For the text-containing cell, return its midpoint in (x, y) coordinate format. 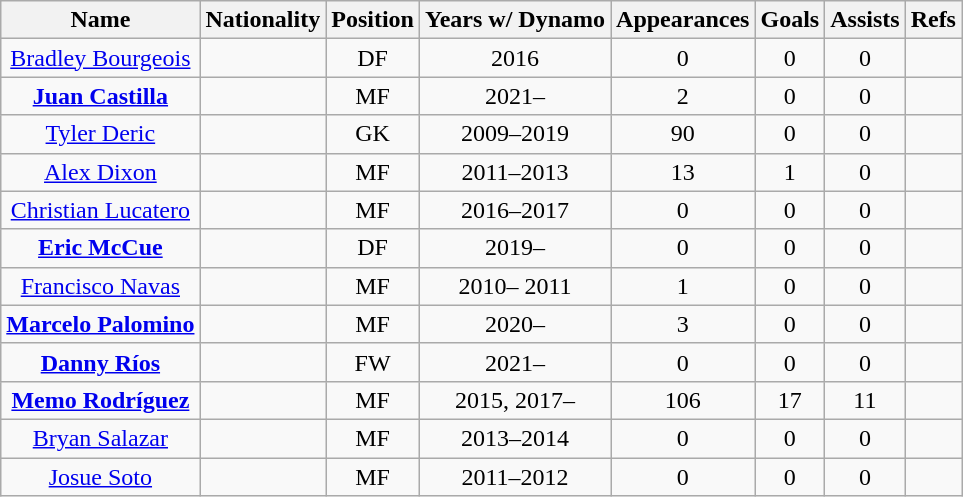
Memo Rodríguez (100, 400)
Francisco Navas (100, 286)
Tyler Deric (100, 134)
Refs (933, 20)
Bradley Bourgeois (100, 58)
2011–2012 (514, 477)
2019– (514, 248)
Alex Dixon (100, 172)
2013–2014 (514, 438)
2011–2013 (514, 172)
13 (683, 172)
Name (100, 20)
Nationality (263, 20)
2015, 2017– (514, 400)
Danny Ríos (100, 362)
Position (373, 20)
Juan Castilla (100, 96)
Josue Soto (100, 477)
106 (683, 400)
Bryan Salazar (100, 438)
Years w/ Dynamo (514, 20)
GK (373, 134)
Eric McCue (100, 248)
FW (373, 362)
2020– (514, 324)
17 (790, 400)
2016 (514, 58)
11 (865, 400)
Christian Lucatero (100, 210)
2010– 2011 (514, 286)
3 (683, 324)
2009–2019 (514, 134)
Appearances (683, 20)
2016–2017 (514, 210)
Goals (790, 20)
2 (683, 96)
Assists (865, 20)
90 (683, 134)
Marcelo Palomino (100, 324)
